Output the (X, Y) coordinate of the center of the cell containing the given text.  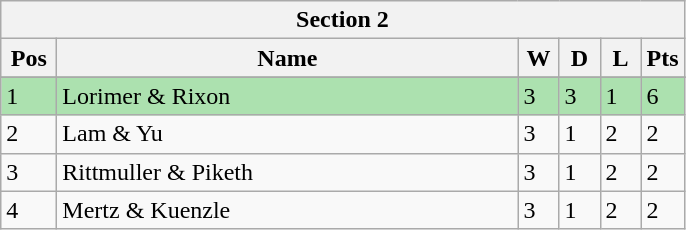
L (620, 58)
Section 2 (342, 20)
6 (662, 96)
Pts (662, 58)
W (538, 58)
Mertz & Kuenzle (288, 210)
Lorimer & Rixon (288, 96)
Lam & Yu (288, 134)
D (580, 58)
Name (288, 58)
Rittmuller & Piketh (288, 172)
4 (29, 210)
Pos (29, 58)
